Identify which cell holds the provided text, then report its (x, y) central coordinate. 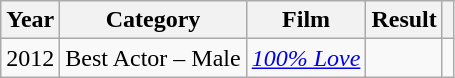
100% Love (306, 58)
Best Actor – Male (153, 58)
Film (306, 20)
Year (30, 20)
Category (153, 20)
Result (404, 20)
2012 (30, 58)
